Identify which cell holds the provided text, then report its (X, Y) central coordinate. 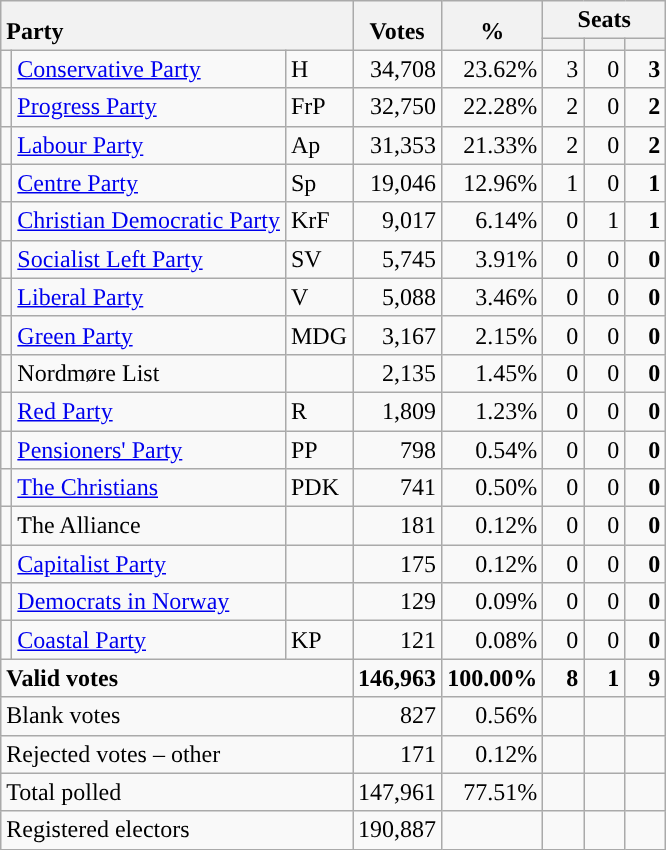
171 (398, 754)
FrP (318, 107)
PP (318, 449)
Party (177, 26)
1.23% (492, 411)
827 (398, 716)
Red Party (149, 411)
2.15% (492, 335)
19,046 (398, 183)
100.00% (492, 678)
22.28% (492, 107)
1.45% (492, 373)
KP (318, 640)
Centre Party (149, 183)
741 (398, 488)
KrF (318, 221)
Liberal Party (149, 297)
2,135 (398, 373)
Rejected votes – other (177, 754)
% (492, 26)
V (318, 297)
34,708 (398, 69)
147,961 (398, 792)
0.09% (492, 602)
Capitalist Party (149, 564)
R (318, 411)
181 (398, 526)
Seats (604, 20)
0.08% (492, 640)
Conservative Party (149, 69)
32,750 (398, 107)
Votes (398, 26)
H (318, 69)
0.50% (492, 488)
Green Party (149, 335)
PDK (318, 488)
The Alliance (149, 526)
Blank votes (177, 716)
121 (398, 640)
Progress Party (149, 107)
9 (646, 678)
0.54% (492, 449)
Total polled (177, 792)
9,017 (398, 221)
Sp (318, 183)
MDG (318, 335)
146,963 (398, 678)
3,167 (398, 335)
5,745 (398, 259)
Democrats in Norway (149, 602)
1,809 (398, 411)
31,353 (398, 145)
21.33% (492, 145)
12.96% (492, 183)
Coastal Party (149, 640)
Christian Democratic Party (149, 221)
Ap (318, 145)
6.14% (492, 221)
77.51% (492, 792)
8 (564, 678)
SV (318, 259)
3.91% (492, 259)
Nordmøre List (149, 373)
3.46% (492, 297)
Valid votes (177, 678)
23.62% (492, 69)
0.56% (492, 716)
798 (398, 449)
190,887 (398, 830)
Labour Party (149, 145)
Registered electors (177, 830)
Pensioners' Party (149, 449)
129 (398, 602)
The Christians (149, 488)
5,088 (398, 297)
Socialist Left Party (149, 259)
175 (398, 564)
